Locate the cell with the specified text and output its [X, Y] center coordinate. 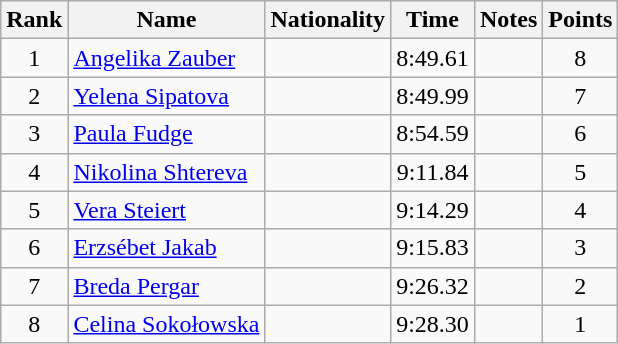
Erzsébet Jakab [166, 248]
Yelena Sipatova [166, 96]
9:14.29 [433, 210]
9:28.30 [433, 324]
Rank [34, 20]
Celina Sokołowska [166, 324]
Notes [508, 20]
Points [580, 20]
Breda Pergar [166, 286]
Angelika Zauber [166, 58]
8:49.99 [433, 96]
Time [433, 20]
Vera Steiert [166, 210]
9:26.32 [433, 286]
8:49.61 [433, 58]
9:11.84 [433, 172]
Nikolina Shtereva [166, 172]
8:54.59 [433, 134]
9:15.83 [433, 248]
Paula Fudge [166, 134]
Nationality [328, 20]
Name [166, 20]
